Return (X, Y) of the center of cell containing provided text 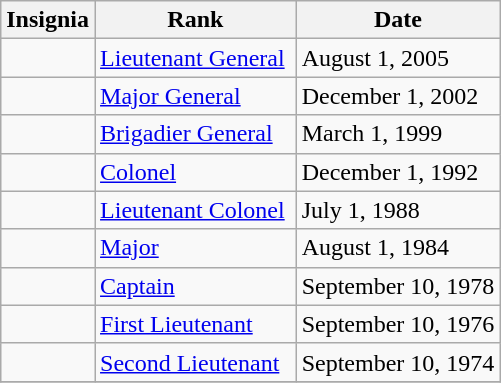
Lieutenant General (196, 58)
Major (196, 248)
Major General (196, 96)
July 1, 1988 (398, 210)
September 10, 1976 (398, 324)
March 1, 1999 (398, 134)
First Lieutenant (196, 324)
September 10, 1974 (398, 362)
Rank (196, 20)
August 1, 1984 (398, 248)
Brigadier General (196, 134)
Captain (196, 286)
September 10, 1978 (398, 286)
December 1, 1992 (398, 172)
December 1, 2002 (398, 96)
Date (398, 20)
August 1, 2005 (398, 58)
Lieutenant Colonel (196, 210)
Insignia (48, 20)
Second Lieutenant (196, 362)
Colonel (196, 172)
